Identify which cell holds the provided text, then report its [X, Y] central coordinate. 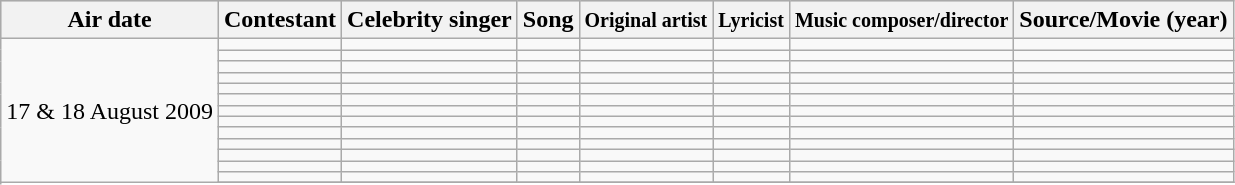
Air date [110, 20]
17 & 18 August 2009 [110, 111]
Celebrity singer [430, 20]
Source/Movie (year) [1124, 20]
Contestant [280, 20]
Song [548, 20]
Original artist [646, 20]
Lyricist [752, 20]
Music composer/director [901, 20]
